Find where the given text appears and provide that cell's center as [x, y] coordinate. 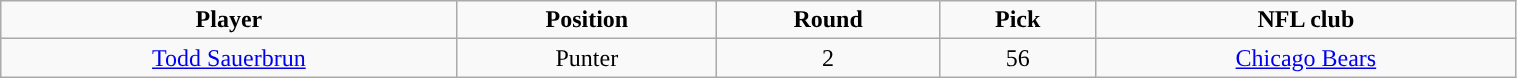
Punter [587, 58]
NFL club [1306, 20]
Pick [1018, 20]
Round [828, 20]
56 [1018, 58]
Chicago Bears [1306, 58]
Todd Sauerbrun [229, 58]
Position [587, 20]
Player [229, 20]
2 [828, 58]
